Capture the cell that displays the provided text and extract its [X, Y] central coordinate. 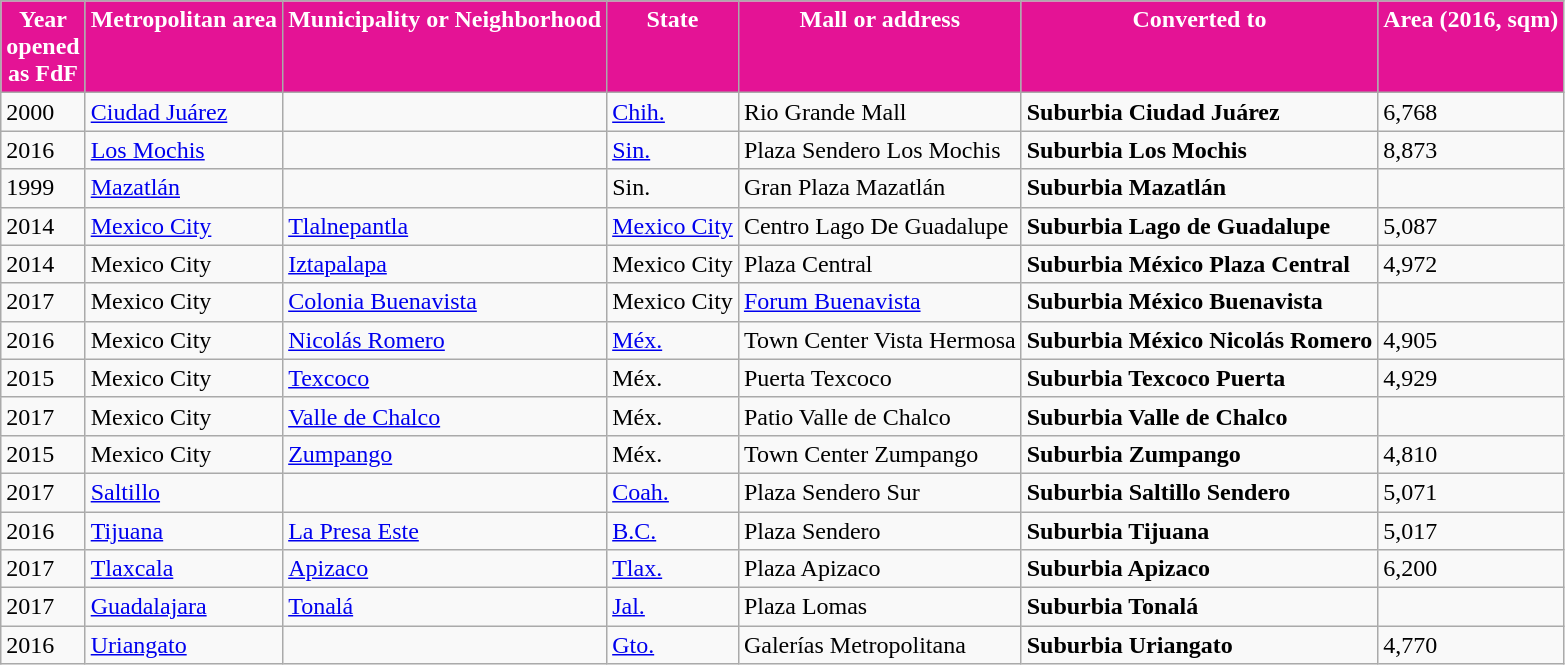
6,200 [1471, 569]
Zumpango [445, 454]
Town Center Vista Hermosa [880, 340]
Suburbia Zumpango [1200, 454]
Tlax. [673, 569]
Apizaco [445, 569]
B.C. [673, 531]
Converted to [1200, 47]
4,770 [1471, 645]
Mazatlán [184, 188]
6,768 [1471, 112]
Patio Valle de Chalco [880, 416]
Suburbia Lago de Guadalupe [1200, 226]
5,071 [1471, 492]
4,929 [1471, 378]
5,017 [1471, 531]
Rio Grande Mall [880, 112]
Saltillo [184, 492]
Suburbia México Nicolás Romero [1200, 340]
1999 [43, 188]
Plaza Central [880, 264]
Galerías Metropolitana [880, 645]
Coah. [673, 492]
Area (2016, sqm) [1471, 47]
Jal. [673, 607]
Tijuana [184, 531]
Municipality or Neighborhood [445, 47]
Suburbia Saltillo Sendero [1200, 492]
Suburbia Mazatlán [1200, 188]
Colonia Buenavista [445, 302]
Plaza Lomas [880, 607]
4,905 [1471, 340]
Gto. [673, 645]
Plaza Apizaco [880, 569]
4,972 [1471, 264]
Los Mochis [184, 150]
Valle de Chalco [445, 416]
Guadalajara [184, 607]
5,087 [1471, 226]
Suburbia Apizaco [1200, 569]
Suburbia Tonalá [1200, 607]
Tlaxcala [184, 569]
2000 [43, 112]
Yearopenedas FdF [43, 47]
Texcoco [445, 378]
Suburbia México Plaza Central [1200, 264]
Suburbia Ciudad Juárez [1200, 112]
State [673, 47]
Suburbia Los Mochis [1200, 150]
Metropolitan area [184, 47]
Plaza Sendero Los Mochis [880, 150]
8,873 [1471, 150]
Plaza Sendero [880, 531]
La Presa Este [445, 531]
Plaza Sendero Sur [880, 492]
Centro Lago De Guadalupe [880, 226]
Suburbia Texcoco Puerta [1200, 378]
4,810 [1471, 454]
Mall or address [880, 47]
Tonalá [445, 607]
Chih. [673, 112]
Puerta Texcoco [880, 378]
Suburbia México Buenavista [1200, 302]
Tlalnepantla [445, 226]
Suburbia Tijuana [1200, 531]
Ciudad Juárez [184, 112]
Gran Plaza Mazatlán [880, 188]
Uriangato [184, 645]
Suburbia Valle de Chalco [1200, 416]
Iztapalapa [445, 264]
Nicolás Romero [445, 340]
Forum Buenavista [880, 302]
Suburbia Uriangato [1200, 645]
Town Center Zumpango [880, 454]
